Return the [X, Y] coordinate for the center point of the cell that contains the specified text.  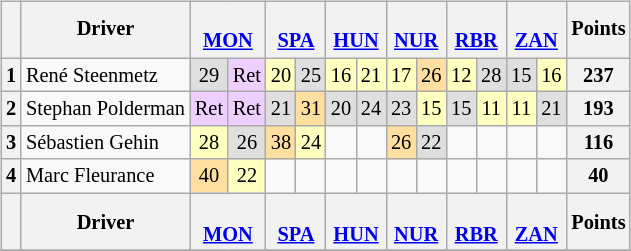
2 [11, 109]
193 [598, 109]
17 [401, 75]
31 [311, 109]
Sébastien Gehin [106, 143]
29 [209, 75]
3 [11, 143]
Marc Fleurance [106, 176]
Stephan Polderman [106, 109]
12 [461, 75]
237 [598, 75]
38 [281, 143]
4 [11, 176]
23 [401, 109]
René Steenmetz [106, 75]
1 [11, 75]
25 [311, 75]
116 [598, 143]
